Capture the cell that displays the provided text and extract its (X, Y) central coordinate. 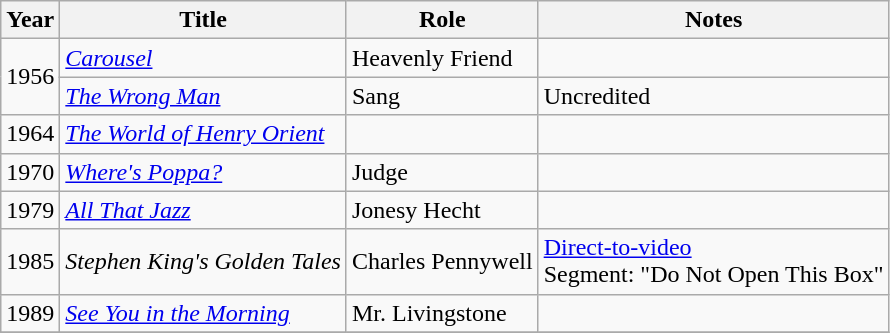
1970 (30, 172)
Sang (442, 96)
Charles Pennywell (442, 262)
1979 (30, 210)
Uncredited (714, 96)
Judge (442, 172)
Carousel (204, 58)
Role (442, 20)
1956 (30, 77)
Mr. Livingstone (442, 313)
See You in the Morning (204, 313)
Title (204, 20)
1985 (30, 262)
1989 (30, 313)
Direct-to-video Segment: "Do Not Open This Box" (714, 262)
The Wrong Man (204, 96)
All That Jazz (204, 210)
Where's Poppa? (204, 172)
Notes (714, 20)
1964 (30, 134)
Year (30, 20)
Jonesy Hecht (442, 210)
The World of Henry Orient (204, 134)
Heavenly Friend (442, 58)
Stephen King's Golden Tales (204, 262)
